Search for the cell housing the specified text and yield its (X, Y) center coordinate. 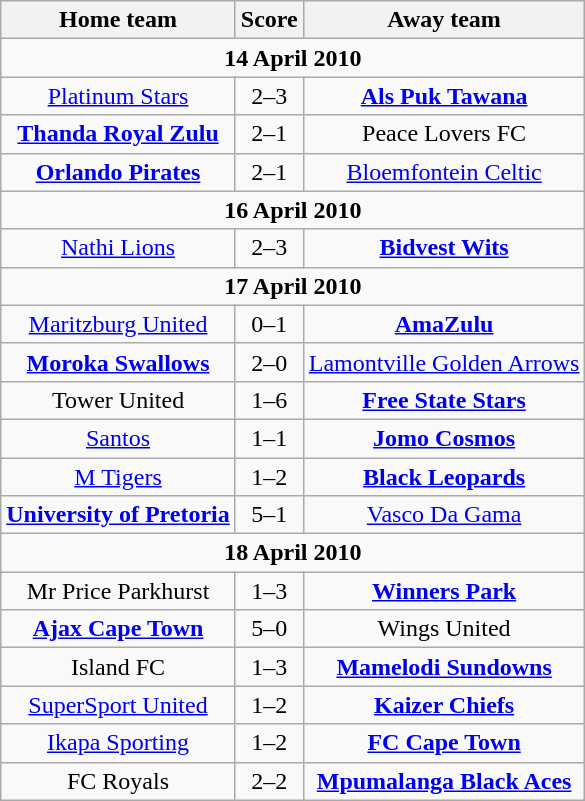
M Tigers (118, 477)
18 April 2010 (293, 553)
Jomo Cosmos (444, 438)
2–2 (269, 781)
Santos (118, 438)
Kaizer Chiefs (444, 705)
14 April 2010 (293, 58)
Wings United (444, 629)
Ikapa Sporting (118, 743)
AmaZulu (444, 324)
Home team (118, 20)
1–1 (269, 438)
Lamontville Golden Arrows (444, 362)
Mamelodi Sundowns (444, 667)
2–0 (269, 362)
5–0 (269, 629)
17 April 2010 (293, 286)
Tower United (118, 400)
1–6 (269, 400)
Away team (444, 20)
Ajax Cape Town (118, 629)
FC Cape Town (444, 743)
Als Puk Tawana (444, 96)
Platinum Stars (118, 96)
Peace Lovers FC (444, 134)
Island FC (118, 667)
Free State Stars (444, 400)
Maritzburg United (118, 324)
5–1 (269, 515)
Winners Park (444, 591)
SuperSport United (118, 705)
0–1 (269, 324)
Vasco Da Gama (444, 515)
University of Pretoria (118, 515)
Bloemfontein Celtic (444, 172)
Mr Price Parkhurst (118, 591)
Black Leopards (444, 477)
16 April 2010 (293, 210)
Orlando Pirates (118, 172)
Mpumalanga Black Aces (444, 781)
Nathi Lions (118, 248)
Bidvest Wits (444, 248)
Score (269, 20)
Thanda Royal Zulu (118, 134)
FC Royals (118, 781)
Moroka Swallows (118, 362)
